Scan for the cell matching the given text and deliver its [X, Y] coordinate at center. 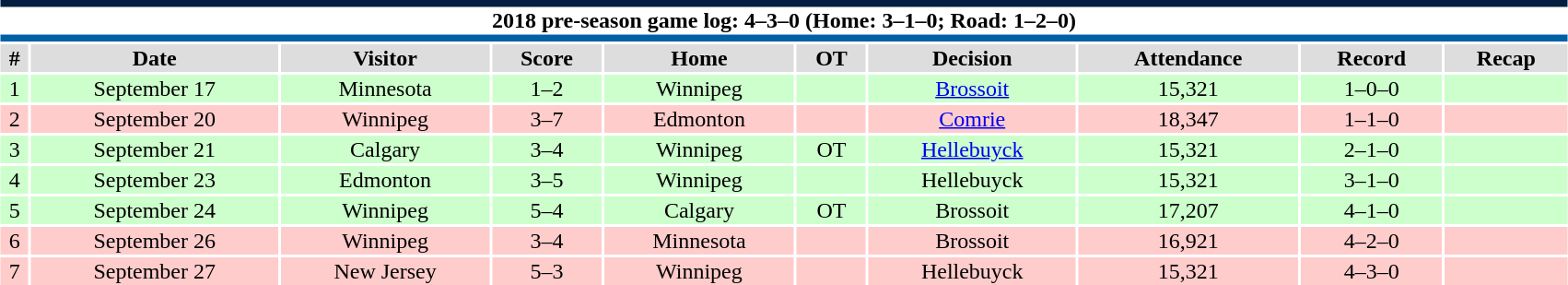
7 [15, 271]
September 27 [154, 271]
4 [15, 180]
September 17 [154, 89]
Date [154, 58]
Comrie [973, 119]
1–0–0 [1372, 89]
# [15, 58]
6 [15, 241]
18,347 [1188, 119]
2 [15, 119]
4–3–0 [1372, 271]
Record [1372, 58]
2018 pre-season game log: 4–3–0 (Home: 3–1–0; Road: 1–2–0) [784, 20]
5–4 [547, 210]
1–1–0 [1372, 119]
3 [15, 149]
September 24 [154, 210]
3–7 [547, 119]
16,921 [1188, 241]
Score [547, 58]
1–2 [547, 89]
Home [699, 58]
September 21 [154, 149]
17,207 [1188, 210]
5 [15, 210]
September 20 [154, 119]
September 23 [154, 180]
Visitor [385, 58]
3–1–0 [1372, 180]
4–1–0 [1372, 210]
Decision [973, 58]
Recap [1507, 58]
5–3 [547, 271]
Attendance [1188, 58]
New Jersey [385, 271]
2–1–0 [1372, 149]
1 [15, 89]
September 26 [154, 241]
3–5 [547, 180]
4–2–0 [1372, 241]
